Provide the (x, y) coordinate of the cell's center where the given text is located.  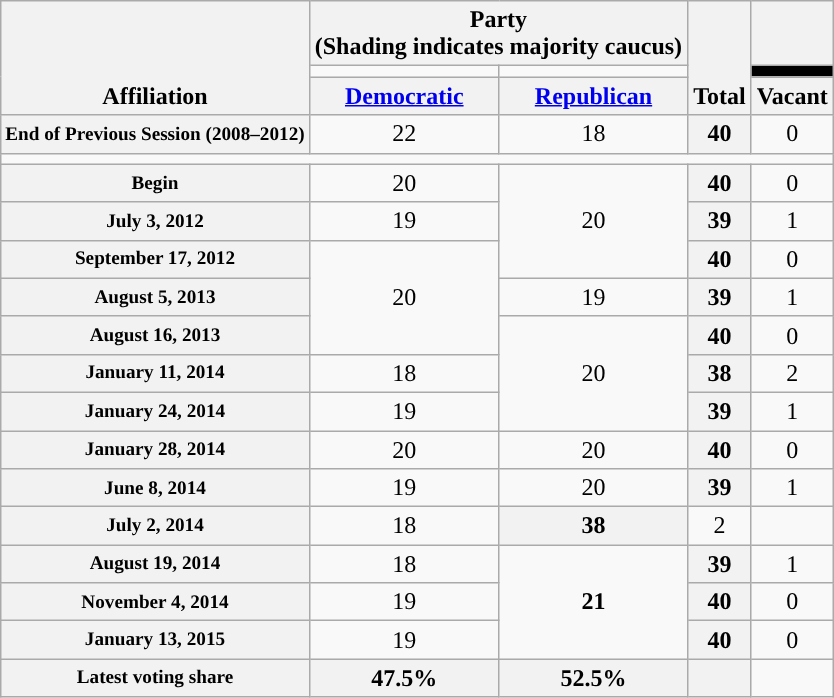
July 3, 2012 (155, 221)
June 8, 2014 (155, 488)
Total (720, 58)
Party (Shading indicates majority caucus) (498, 34)
22 (404, 134)
August 16, 2013 (155, 335)
August 5, 2013 (155, 297)
52.5% (593, 678)
January 24, 2014 (155, 411)
Begin (155, 183)
July 2, 2014 (155, 526)
August 19, 2014 (155, 564)
Latest voting share (155, 678)
21 (593, 602)
January 13, 2015 (155, 640)
November 4, 2014 (155, 602)
Democratic (404, 96)
January 11, 2014 (155, 373)
Affiliation (155, 58)
September 17, 2012 (155, 259)
End of Previous Session (2008–2012) (155, 134)
Republican (593, 96)
Vacant (792, 96)
47.5% (404, 678)
January 28, 2014 (155, 449)
